Scan for the cell matching the given text and deliver its [X, Y] coordinate at center. 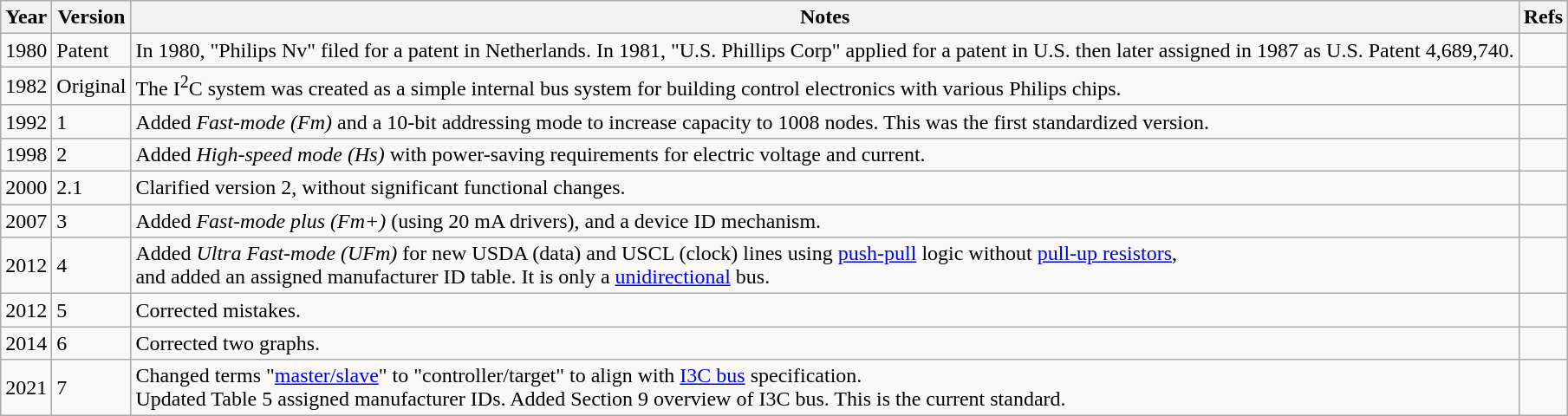
2021 [26, 388]
Added High-speed mode (Hs) with power-saving requirements for electric voltage and current. [825, 154]
1982 [26, 87]
Original [92, 87]
2.1 [92, 188]
2007 [26, 221]
1980 [26, 50]
2000 [26, 188]
Clarified version 2, without significant functional changes. [825, 188]
Year [26, 17]
3 [92, 221]
Version [92, 17]
7 [92, 388]
1998 [26, 154]
Corrected mistakes. [825, 310]
5 [92, 310]
2 [92, 154]
1 [92, 121]
2014 [26, 343]
The I2C system was created as a simple internal bus system for building control electronics with various Philips chips. [825, 87]
6 [92, 343]
4 [92, 265]
Notes [825, 17]
Added Fast-mode (Fm) and a 10-bit addressing mode to increase capacity to 1008 nodes. This was the first standardized version. [825, 121]
Corrected two graphs. [825, 343]
Added Fast-mode plus (Fm+) (using 20 mA drivers), and a device ID mechanism. [825, 221]
1992 [26, 121]
Refs [1543, 17]
Patent [92, 50]
